Scan for the cell matching the given text and deliver its (X, Y) coordinate at center. 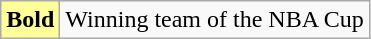
Bold (30, 20)
Winning team of the NBA Cup (214, 20)
